Return the (X, Y) coordinate for the center point of the cell that contains the specified text.  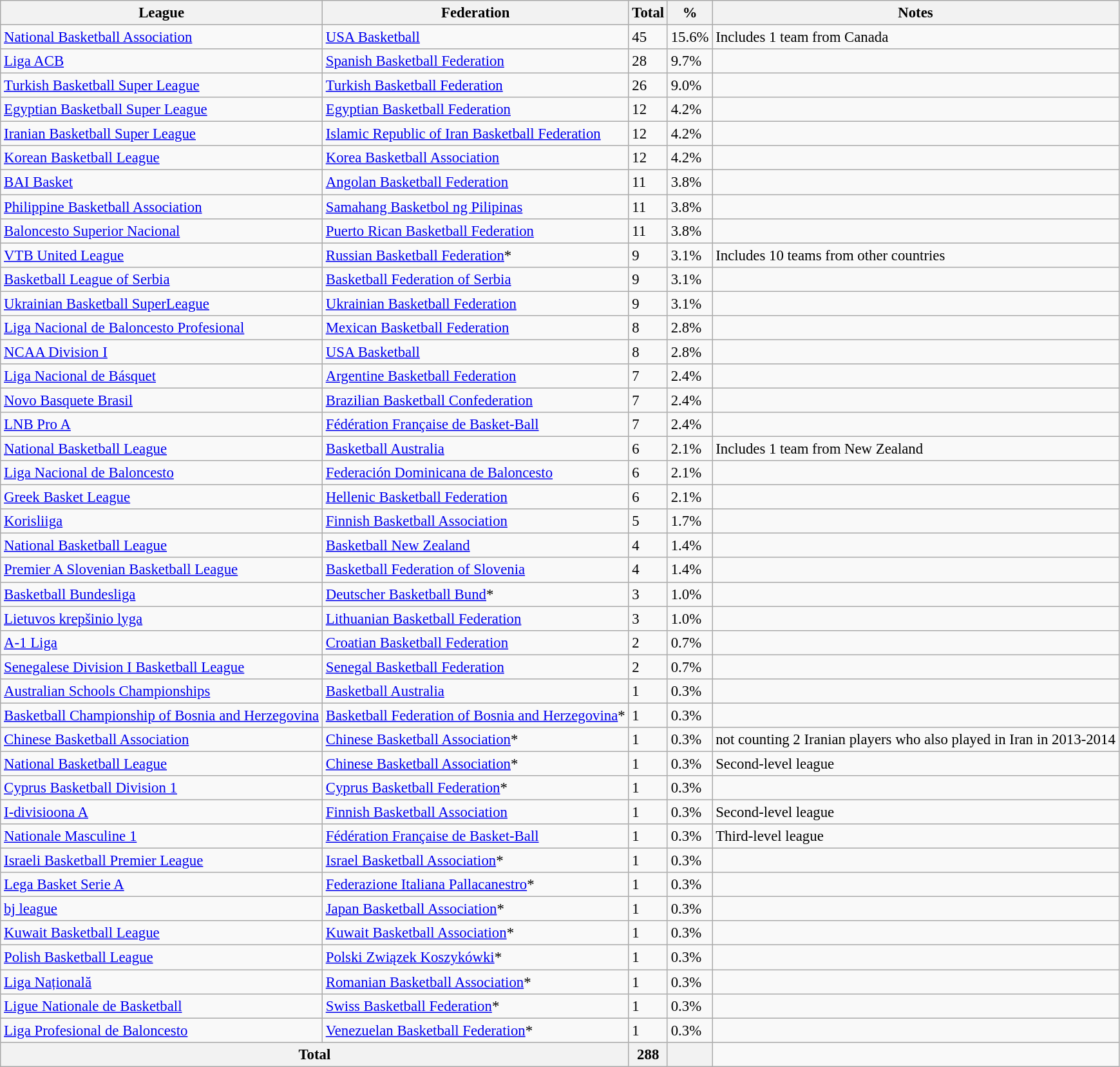
% (689, 13)
I-divisioona A (162, 812)
Polski Związek Koszykówki* (475, 957)
Basketball Federation of Serbia (475, 279)
Novo Basquete Brasil (162, 400)
Korean Basketball League (162, 158)
Samahang Basketbol ng Pilipinas (475, 207)
Egyptian Basketball Super League (162, 110)
Argentine Basketball Federation (475, 376)
Basketball Championship of Bosnia and Herzegovina (162, 715)
Chinese Basketball Association (162, 740)
Kuwait Basketball Association* (475, 934)
Deutscher Basketball Bund* (475, 594)
45 (648, 37)
Australian Schools Championships (162, 691)
9.0% (689, 86)
Basketball League of Serbia (162, 279)
Cyprus Basketball Division 1 (162, 788)
5 (648, 521)
National Basketball Association (162, 37)
Islamic Republic of Iran Basketball Federation (475, 134)
Lithuanian Basketball Federation (475, 619)
Senegal Basketball Federation (475, 667)
Angolan Basketball Federation (475, 182)
Brazilian Basketball Confederation (475, 400)
Liga Națională (162, 982)
Venezuelan Basketball Federation* (475, 1030)
BAI Basket (162, 182)
Korea Basketball Association (475, 158)
Basketball Federation of Bosnia and Herzegovina* (475, 715)
Liga Profesional de Baloncesto (162, 1030)
Swiss Basketball Federation* (475, 1006)
Lietuvos krepšinio lyga (162, 619)
288 (648, 1054)
Includes 1 team from New Zealand (916, 449)
not counting 2 Iranian players who also played in Iran in 2013-2014 (916, 740)
LNB Pro A (162, 425)
Liga Nacional de Baloncesto Profesional (162, 328)
Korisliiga (162, 521)
Ukrainian Basketball Federation (475, 303)
Greek Basket League (162, 497)
Liga ACB (162, 61)
1.7% (689, 521)
Turkish Basketball Federation (475, 86)
26 (648, 86)
Ukrainian Basketball SuperLeague (162, 303)
Includes 10 teams from other countries (916, 255)
Premier A Slovenian Basketball League (162, 570)
Baloncesto Superior Nacional (162, 231)
Puerto Rican Basketball Federation (475, 231)
Lega Basket Serie A (162, 885)
Iranian Basketball Super League (162, 134)
Mexican Basketball Federation (475, 328)
Polish Basketball League (162, 957)
Federation (475, 13)
Basketball Federation of Slovenia (475, 570)
VTB United League (162, 255)
Nationale Masculine 1 (162, 836)
Romanian Basketball Association* (475, 982)
Federación Dominicana de Baloncesto (475, 473)
NCAA Division I (162, 352)
Egyptian Basketball Federation (475, 110)
15.6% (689, 37)
Philippine Basketball Association (162, 207)
Japan Basketball Association* (475, 909)
A-1 Liga (162, 642)
Kuwait Basketball League (162, 934)
Basketball Bundesliga (162, 594)
League (162, 13)
Spanish Basketball Federation (475, 61)
Turkish Basketball Super League (162, 86)
Includes 1 team from Canada (916, 37)
Cyprus Basketball Federation* (475, 788)
Federazione Italiana Pallacanestro* (475, 885)
Liga Nacional de Baloncesto (162, 473)
Third-level league (916, 836)
28 (648, 61)
Israel Basketball Association* (475, 861)
Israeli Basketball Premier League (162, 861)
Ligue Nationale de Basketball (162, 1006)
Hellenic Basketball Federation (475, 497)
Liga Nacional de Básquet (162, 376)
Notes (916, 13)
Russian Basketball Federation* (475, 255)
bj league (162, 909)
Basketball New Zealand (475, 546)
9.7% (689, 61)
Senegalese Division I Basketball League (162, 667)
Croatian Basketball Federation (475, 642)
